Provide the [x, y] coordinate of the cell's center where the given text is located.  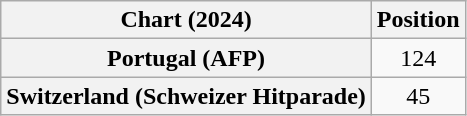
124 [418, 58]
Portugal (AFP) [186, 58]
Switzerland (Schweizer Hitparade) [186, 96]
Position [418, 20]
45 [418, 96]
Chart (2024) [186, 20]
